Provide the (X, Y) coordinate of the cell's center where the given text is located.  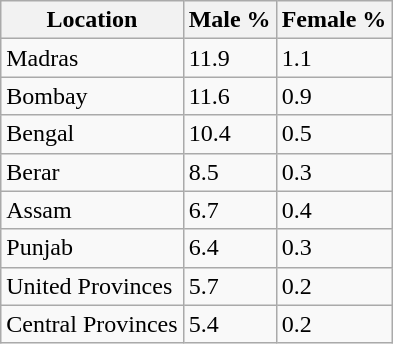
6.4 (230, 248)
1.1 (334, 58)
Madras (92, 58)
Location (92, 20)
11.9 (230, 58)
10.4 (230, 134)
0.5 (334, 134)
Male % (230, 20)
Punjab (92, 248)
United Provinces (92, 286)
Assam (92, 210)
Bombay (92, 96)
5.7 (230, 286)
Berar (92, 172)
11.6 (230, 96)
Bengal (92, 134)
6.7 (230, 210)
8.5 (230, 172)
0.9 (334, 96)
Central Provinces (92, 324)
0.4 (334, 210)
5.4 (230, 324)
Female % (334, 20)
